Detect which cell encompasses the target text, then output its [x, y] center coordinate. 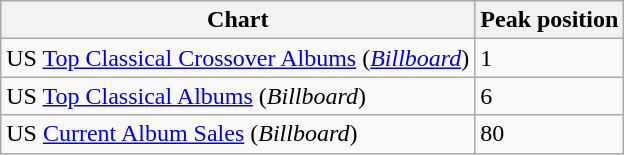
80 [550, 134]
6 [550, 96]
Chart [238, 20]
US Top Classical Crossover Albums (Billboard) [238, 58]
US Top Classical Albums (Billboard) [238, 96]
US Current Album Sales (Billboard) [238, 134]
Peak position [550, 20]
1 [550, 58]
